Output the (X, Y) coordinate of the center of the cell containing the given text.  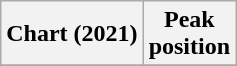
Peakposition (189, 34)
Chart (2021) (72, 34)
